Return the [x, y] coordinate for the center point of the cell that contains the specified text.  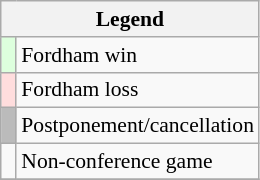
Legend [130, 19]
Fordham loss [138, 90]
Non-conference game [138, 162]
Fordham win [138, 55]
Postponement/cancellation [138, 126]
